Find where the given text appears and provide that cell's center as [x, y] coordinate. 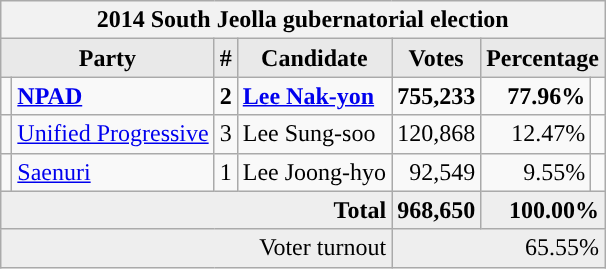
12.47% [536, 134]
100.00% [543, 210]
Total [196, 210]
968,650 [436, 210]
2014 South Jeolla gubernatorial election [303, 20]
120,868 [436, 134]
9.55% [536, 172]
1 [226, 172]
Party [108, 58]
3 [226, 134]
Voter turnout [196, 248]
Percentage [543, 58]
Saenuri [113, 172]
77.96% [536, 96]
755,233 [436, 96]
Lee Nak-yon [314, 96]
Lee Joong-hyo [314, 172]
Unified Progressive [113, 134]
NPAD [113, 96]
65.55% [498, 248]
Candidate [314, 58]
Lee Sung-soo [314, 134]
# [226, 58]
2 [226, 96]
92,549 [436, 172]
Votes [436, 58]
